Find where the given text appears and provide that cell's center as [x, y] coordinate. 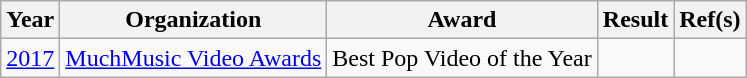
Best Pop Video of the Year [462, 58]
Award [462, 20]
Result [635, 20]
MuchMusic Video Awards [194, 58]
Ref(s) [710, 20]
Organization [194, 20]
Year [30, 20]
2017 [30, 58]
